For the text-containing cell, return its midpoint in [X, Y] coordinate format. 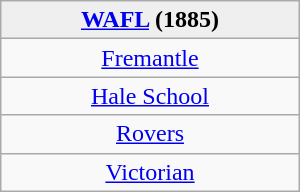
WAFL (1885) [150, 20]
Victorian [150, 172]
Rovers [150, 134]
Hale School [150, 96]
Fremantle [150, 58]
